Capture the cell that displays the provided text and extract its [X, Y] central coordinate. 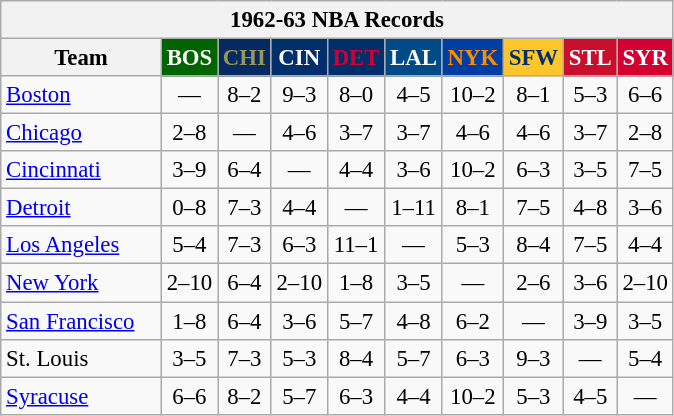
DET [356, 58]
Los Angeles [82, 245]
Team [82, 58]
CHI [245, 58]
11–1 [356, 245]
New York [82, 283]
LAL [414, 58]
SFW [533, 58]
1962-63 NBA Records [338, 20]
SYR [645, 58]
BOS [189, 58]
1–11 [414, 208]
Chicago [82, 133]
Detroit [82, 208]
St. Louis [82, 358]
San Francisco [82, 321]
Cincinnati [82, 170]
NYK [472, 58]
6–2 [472, 321]
CIN [299, 58]
2–6 [533, 283]
Syracuse [82, 396]
STL [590, 58]
0–8 [189, 208]
Boston [82, 95]
8–0 [356, 95]
